Extract the [x, y] coordinate from the center of the cell holding the provided text.  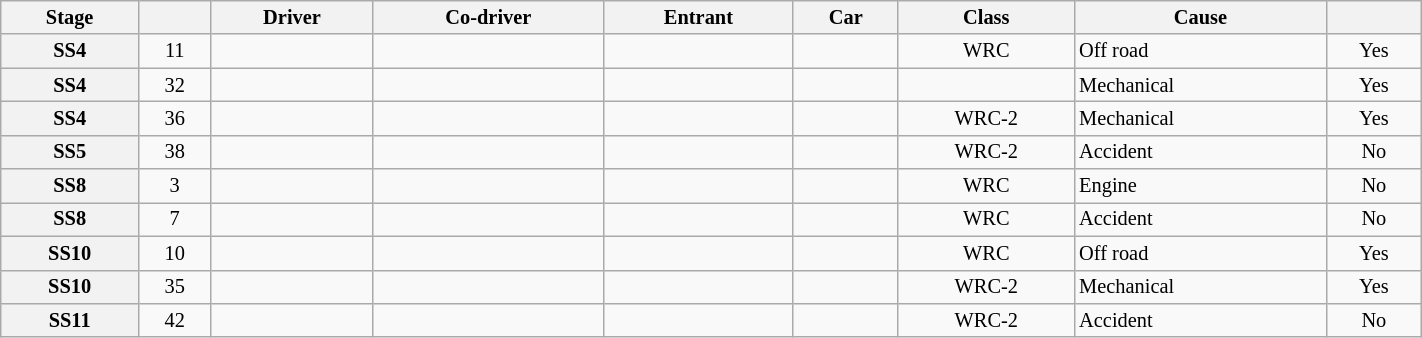
36 [175, 118]
Car [846, 17]
SS11 [70, 320]
Class [986, 17]
Co-driver [488, 17]
38 [175, 152]
35 [175, 287]
10 [175, 253]
Engine [1200, 186]
3 [175, 186]
11 [175, 51]
7 [175, 219]
Entrant [699, 17]
42 [175, 320]
32 [175, 85]
Stage [70, 17]
SS5 [70, 152]
Driver [292, 17]
Cause [1200, 17]
